Find where the given text appears and provide that cell's center as [x, y] coordinate. 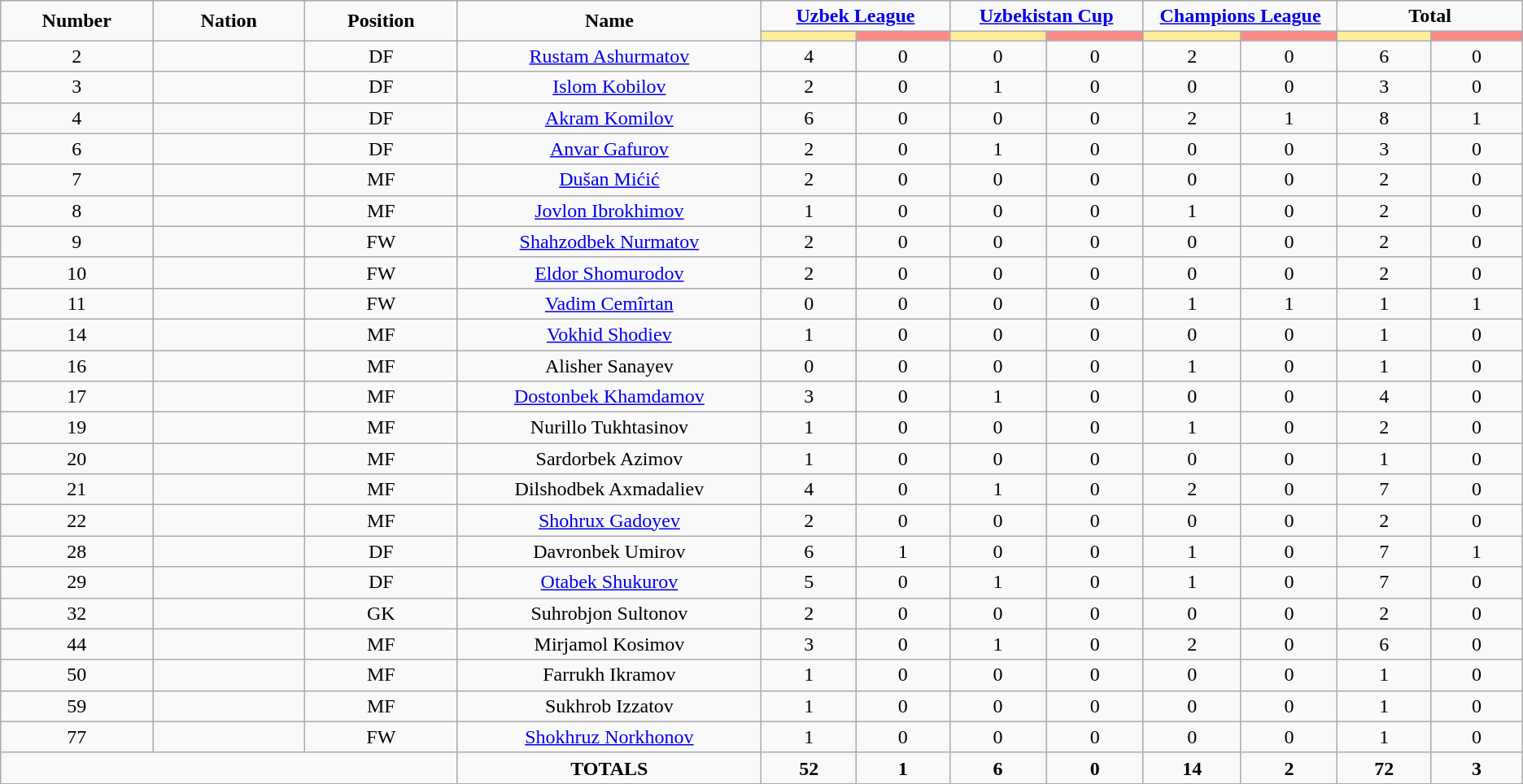
Farrukh Ikramov [609, 675]
Davronbek Umirov [609, 551]
Dušan Mićić [609, 180]
Vadim Cemîrtan [609, 303]
Eldor Shomurodov [609, 272]
Rustam Ashurmatov [609, 56]
Uzbek League [856, 16]
29 [76, 582]
44 [76, 644]
Anvar Gafurov [609, 149]
10 [76, 272]
Number [76, 21]
16 [76, 365]
Mirjamol Kosimov [609, 644]
Akram Komilov [609, 118]
72 [1385, 768]
52 [809, 768]
GK [381, 613]
Alisher Sanayev [609, 365]
Jovlon Ibrokhimov [609, 211]
20 [76, 459]
50 [76, 675]
77 [76, 737]
11 [76, 303]
Nurillo Tukhtasinov [609, 428]
Total [1430, 16]
5 [809, 582]
Sardorbek Azimov [609, 459]
22 [76, 520]
32 [76, 613]
Islom Kobilov [609, 87]
17 [76, 397]
Shahzodbek Nurmatov [609, 242]
Suhrobjon Sultonov [609, 613]
19 [76, 428]
Shokhruz Norkhonov [609, 737]
Dilshodbek Axmadaliev [609, 490]
59 [76, 706]
28 [76, 551]
9 [76, 242]
Dostonbek Khamdamov [609, 397]
Sukhrob Izzatov [609, 706]
Uzbekistan Cup [1046, 16]
Otabek Shukurov [609, 582]
TOTALS [609, 768]
Position [381, 21]
21 [76, 490]
Name [609, 21]
Shohrux Gadoyev [609, 520]
Champions League [1240, 16]
Nation [229, 21]
Vokhid Shodiev [609, 334]
